Return the (X, Y) coordinate for the center point of the cell that contains the specified text.  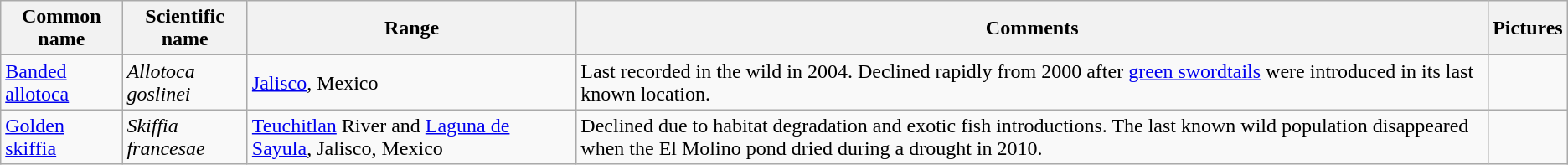
Scientific name (184, 28)
Common name (62, 28)
Allotoca goslinei (184, 82)
Comments (1032, 28)
Pictures (1528, 28)
Banded allotoca (62, 82)
Golden skiffia (62, 137)
Range (411, 28)
Jalisco, Mexico (411, 82)
Last recorded in the wild in 2004. Declined rapidly from 2000 after green swordtails were introduced in its last known location. (1032, 82)
Teuchitlan River and Laguna de Sayula, Jalisco, Mexico (411, 137)
Skiffia francesae (184, 137)
